Return the [X, Y] coordinate for the center point of the cell that contains the specified text.  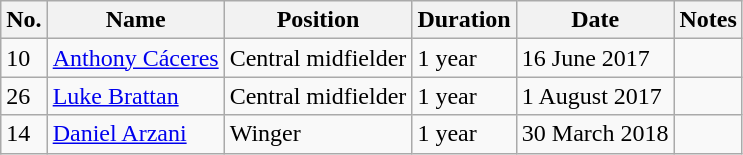
Winger [318, 134]
1 August 2017 [595, 96]
Luke Brattan [136, 96]
16 June 2017 [595, 58]
Anthony Cáceres [136, 58]
30 March 2018 [595, 134]
Notes [708, 20]
Position [318, 20]
10 [24, 58]
Name [136, 20]
No. [24, 20]
Duration [464, 20]
Date [595, 20]
26 [24, 96]
14 [24, 134]
Daniel Arzani [136, 134]
